Return the [x, y] coordinate for the center point of the cell that contains the specified text.  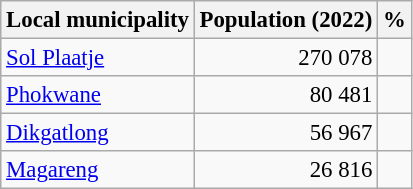
80 481 [286, 95]
Sol Plaatje [98, 58]
Dikgatlong [98, 133]
Local municipality [98, 20]
26 816 [286, 170]
Phokwane [98, 95]
Magareng [98, 170]
56 967 [286, 133]
Population (2022) [286, 20]
% [394, 20]
270 078 [286, 58]
